Find where the given text appears and provide that cell's center as (x, y) coordinate. 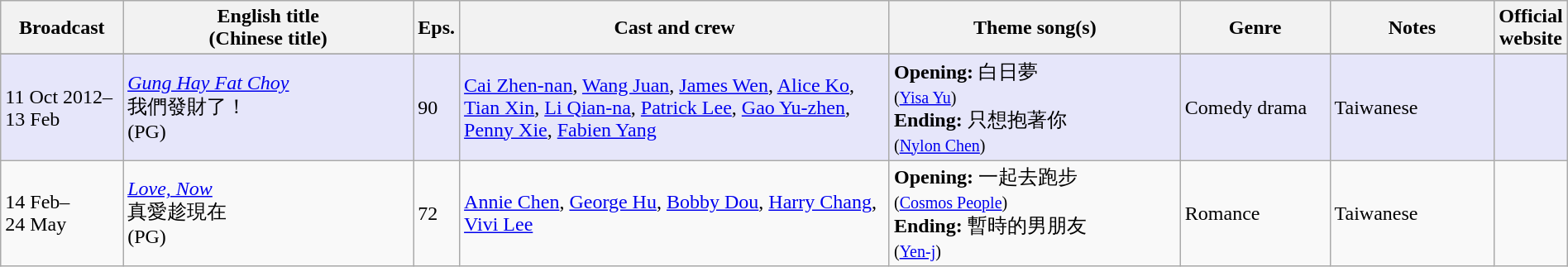
Broadcast (62, 28)
Cai Zhen-nan, Wang Juan, James Wen, Alice Ko, Tian Xin, Li Qian-na, Patrick Lee, Gao Yu-zhen, Penny Xie, Fabien Yang (675, 107)
72 (437, 213)
Love, Now真愛趁現在(PG) (268, 213)
14 Feb–24 May (62, 213)
English title (Chinese title) (268, 28)
90 (437, 107)
Comedy drama (1255, 107)
Notes (1413, 28)
Official website (1531, 28)
Opening: 一起去跑步 (Cosmos People) Ending: 暫時的男朋友 (Yen-j) (1035, 213)
Theme song(s) (1035, 28)
11 Oct 2012–13 Feb (62, 107)
Genre (1255, 28)
Eps. (437, 28)
Annie Chen, George Hu, Bobby Dou, Harry Chang, Vivi Lee (675, 213)
Gung Hay Fat Choy我們發財了！(PG) (268, 107)
Romance (1255, 213)
Opening: 白日夢 (Yisa Yu) Ending: 只想抱著你 (Nylon Chen) (1035, 107)
Cast and crew (675, 28)
